Detect which cell encompasses the target text, then output its (X, Y) center coordinate. 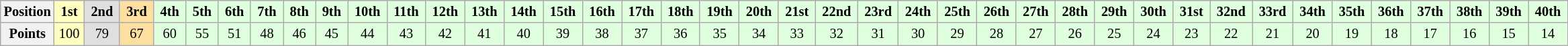
29 (957, 34)
15 (1508, 34)
35 (719, 34)
45 (332, 34)
32nd (1232, 11)
48 (267, 34)
18 (1391, 34)
22nd (837, 11)
28th (1075, 11)
26th (997, 11)
34 (759, 34)
13th (484, 11)
36 (680, 34)
40 (523, 34)
33 (796, 34)
23rd (878, 11)
2nd (102, 11)
12th (445, 11)
26 (1075, 34)
17 (1430, 34)
16th (602, 11)
7th (267, 11)
23 (1191, 34)
41 (484, 34)
30 (918, 34)
30th (1153, 11)
60 (170, 34)
39th (1508, 11)
21 (1273, 34)
38 (602, 34)
18th (680, 11)
19th (719, 11)
37 (641, 34)
42 (445, 34)
25 (1114, 34)
40th (1548, 11)
16 (1469, 34)
15th (563, 11)
27th (1035, 11)
39 (563, 34)
1st (70, 11)
10th (367, 11)
38th (1469, 11)
37th (1430, 11)
100 (70, 34)
Position (28, 11)
19 (1352, 34)
8th (299, 11)
14 (1548, 34)
31 (878, 34)
31st (1191, 11)
35th (1352, 11)
20 (1312, 34)
27 (1035, 34)
5th (202, 11)
44 (367, 34)
24 (1153, 34)
55 (202, 34)
46 (299, 34)
14th (523, 11)
34th (1312, 11)
43 (406, 34)
9th (332, 11)
67 (136, 34)
3rd (136, 11)
22 (1232, 34)
25th (957, 11)
17th (641, 11)
79 (102, 34)
Points (28, 34)
32 (837, 34)
6th (234, 11)
4th (170, 11)
33rd (1273, 11)
36th (1391, 11)
29th (1114, 11)
21st (796, 11)
28 (997, 34)
11th (406, 11)
51 (234, 34)
20th (759, 11)
24th (918, 11)
